Return [X, Y] of the center of cell containing provided text 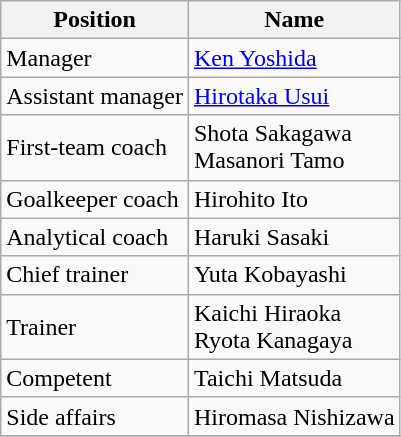
Analytical coach [95, 237]
Hirohito Ito [294, 199]
Shota Sakagawa Masanori Tamo [294, 148]
Haruki Sasaki [294, 237]
First-team coach [95, 148]
Ken Yoshida [294, 58]
Taichi Matsuda [294, 378]
Manager [95, 58]
Goalkeeper coach [95, 199]
Trainer [95, 326]
Name [294, 20]
Competent [95, 378]
Side affairs [95, 416]
Yuta Kobayashi [294, 275]
Position [95, 20]
Assistant manager [95, 96]
Kaichi Hiraoka Ryota Kanagaya [294, 326]
Chief trainer [95, 275]
Hirotaka Usui [294, 96]
Hiromasa Nishizawa [294, 416]
